Return the (X, Y) coordinate for the center point of the cell that contains the specified text.  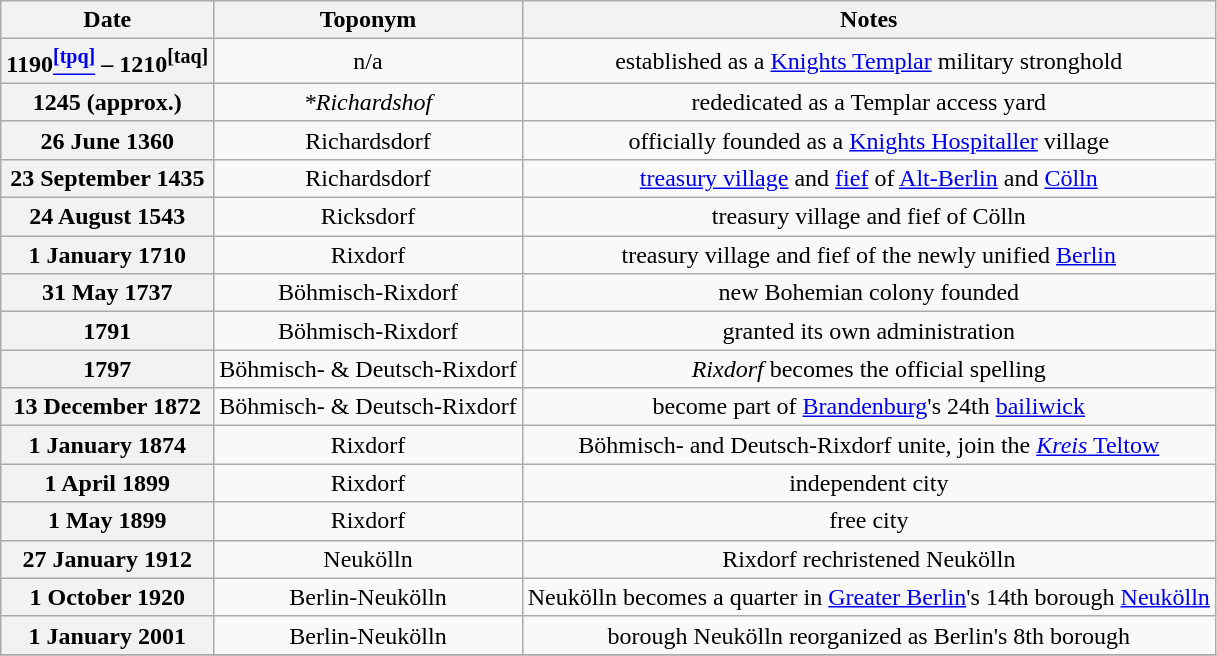
1 January 2001 (108, 635)
Rixdorf rechristened Neukölln (868, 559)
n/a (368, 62)
27 January 1912 (108, 559)
treasury village and fief of the newly unified Berlin (868, 255)
1 January 1874 (108, 445)
1 April 1899 (108, 483)
granted its own administration (868, 331)
1245 (approx.) (108, 102)
treasury village and fief of Cölln (868, 217)
Date (108, 20)
Notes (868, 20)
1791 (108, 331)
new Bohemian colony founded (868, 293)
1797 (108, 369)
1 October 1920 (108, 597)
Toponym (368, 20)
13 December 1872 (108, 407)
become part of Brandenburg's 24th bailiwick (868, 407)
Neukölln (368, 559)
established as a Knights Templar military stronghold (868, 62)
Böhmisch- and Deutsch-Rixdorf unite, join the Kreis Teltow (868, 445)
Neukölln becomes a quarter in Greater Berlin's 14th borough Neukölln (868, 597)
1 January 1710 (108, 255)
Rixdorf becomes the official spelling (868, 369)
24 August 1543 (108, 217)
31 May 1737 (108, 293)
independent city (868, 483)
free city (868, 521)
23 September 1435 (108, 178)
26 June 1360 (108, 140)
Ricksdorf (368, 217)
rededicated as a Templar access yard (868, 102)
1 May 1899 (108, 521)
borough Neukölln reorganized as Berlin's 8th borough (868, 635)
officially founded as a Knights Hospitaller village (868, 140)
treasury village and fief of Alt-Berlin and Cölln (868, 178)
1190[tpq] – 1210[taq] (108, 62)
*Richardshof (368, 102)
